Return the (X, Y) coordinate for the center point of the cell that contains the specified text.  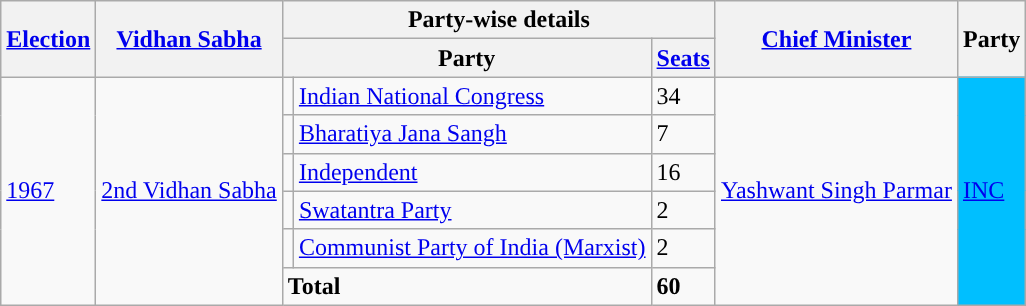
7 (683, 134)
1967 (48, 191)
60 (683, 286)
Bharatiya Jana Sangh (472, 134)
Swatantra Party (472, 210)
Vidhan Sabha (189, 39)
Total (466, 286)
Independent (472, 172)
34 (683, 96)
Party-wise details (498, 20)
16 (683, 172)
Election (48, 39)
Chief Minister (836, 39)
Communist Party of India (Marxist) (472, 248)
Indian National Congress (472, 96)
2nd Vidhan Sabha (189, 191)
INC (991, 191)
Yashwant Singh Parmar (836, 191)
Seats (683, 58)
